Determine the (x, y) coordinate at the center of the cell enclosing the given text.  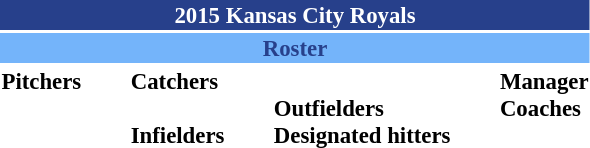
2015 Kansas City Royals (295, 15)
Roster (295, 48)
